Capture the cell that displays the provided text and extract its [x, y] central coordinate. 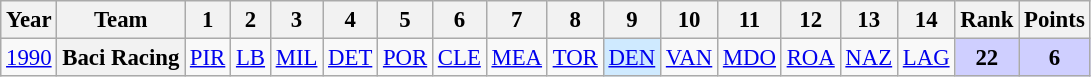
3 [296, 20]
12 [810, 20]
10 [690, 20]
POR [406, 58]
22 [987, 58]
Year [29, 20]
ROA [810, 58]
PIR [208, 58]
5 [406, 20]
MEA [516, 58]
4 [350, 20]
Points [1054, 20]
MDO [750, 58]
13 [868, 20]
Team [121, 20]
LB [251, 58]
11 [750, 20]
8 [575, 20]
9 [632, 20]
DET [350, 58]
LAG [926, 58]
DEN [632, 58]
1990 [29, 58]
Baci Racing [121, 58]
NAZ [868, 58]
CLE [460, 58]
Rank [987, 20]
1 [208, 20]
7 [516, 20]
2 [251, 20]
MIL [296, 58]
TOR [575, 58]
14 [926, 20]
VAN [690, 58]
